Output the (X, Y) coordinate of the center of the cell containing the given text.  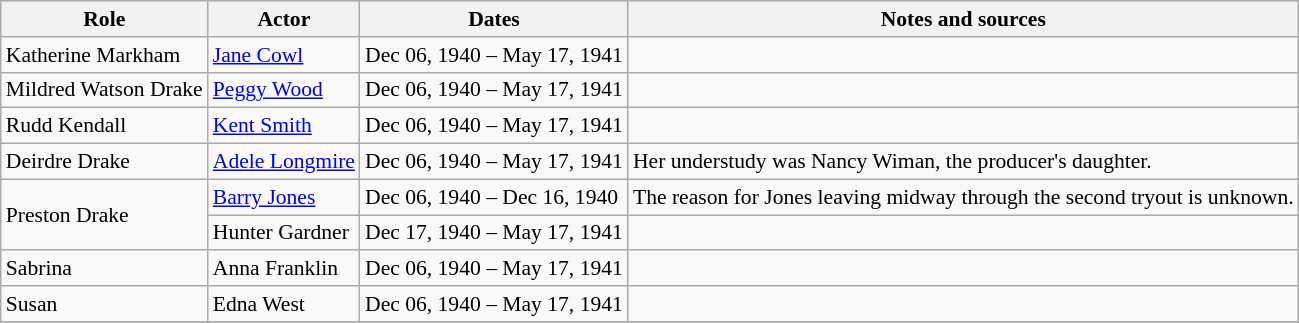
Mildred Watson Drake (104, 90)
Rudd Kendall (104, 126)
Dec 06, 1940 – Dec 16, 1940 (494, 197)
Peggy Wood (284, 90)
The reason for Jones leaving midway through the second tryout is unknown. (964, 197)
Sabrina (104, 269)
Dec 17, 1940 – May 17, 1941 (494, 233)
Susan (104, 304)
Deirdre Drake (104, 162)
Hunter Gardner (284, 233)
Dates (494, 19)
Role (104, 19)
Katherine Markham (104, 55)
Notes and sources (964, 19)
Anna Franklin (284, 269)
Kent Smith (284, 126)
Preston Drake (104, 214)
Actor (284, 19)
Her understudy was Nancy Wiman, the producer's daughter. (964, 162)
Jane Cowl (284, 55)
Edna West (284, 304)
Barry Jones (284, 197)
Adele Longmire (284, 162)
